Pinpoint the cell where the given text exists, returning its [x, y] midpoint coordinate. 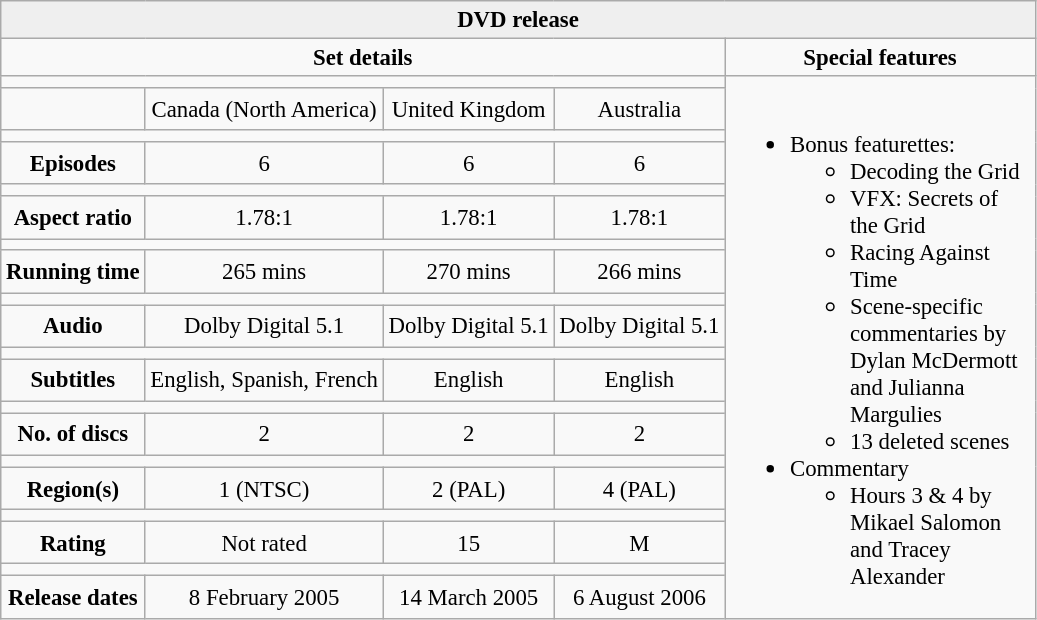
M [640, 543]
United Kingdom [468, 109]
English, Spanish, French [264, 380]
Region(s) [73, 488]
14 March 2005 [468, 598]
Release dates [73, 598]
266 mins [640, 272]
No. of discs [73, 434]
Canada (North America) [264, 109]
Audio [73, 326]
15 [468, 543]
4 (PAL) [640, 488]
Running time [73, 272]
Subtitles [73, 380]
Not rated [264, 543]
6 August 2006 [640, 598]
DVD release [518, 20]
2 (PAL) [468, 488]
270 mins [468, 272]
Special features [880, 58]
Rating [73, 543]
Aspect ratio [73, 217]
1 (NTSC) [264, 488]
265 mins [264, 272]
Episodes [73, 163]
Set details [363, 58]
Australia [640, 109]
8 February 2005 [264, 598]
